Return [x, y] of the center of cell containing provided text 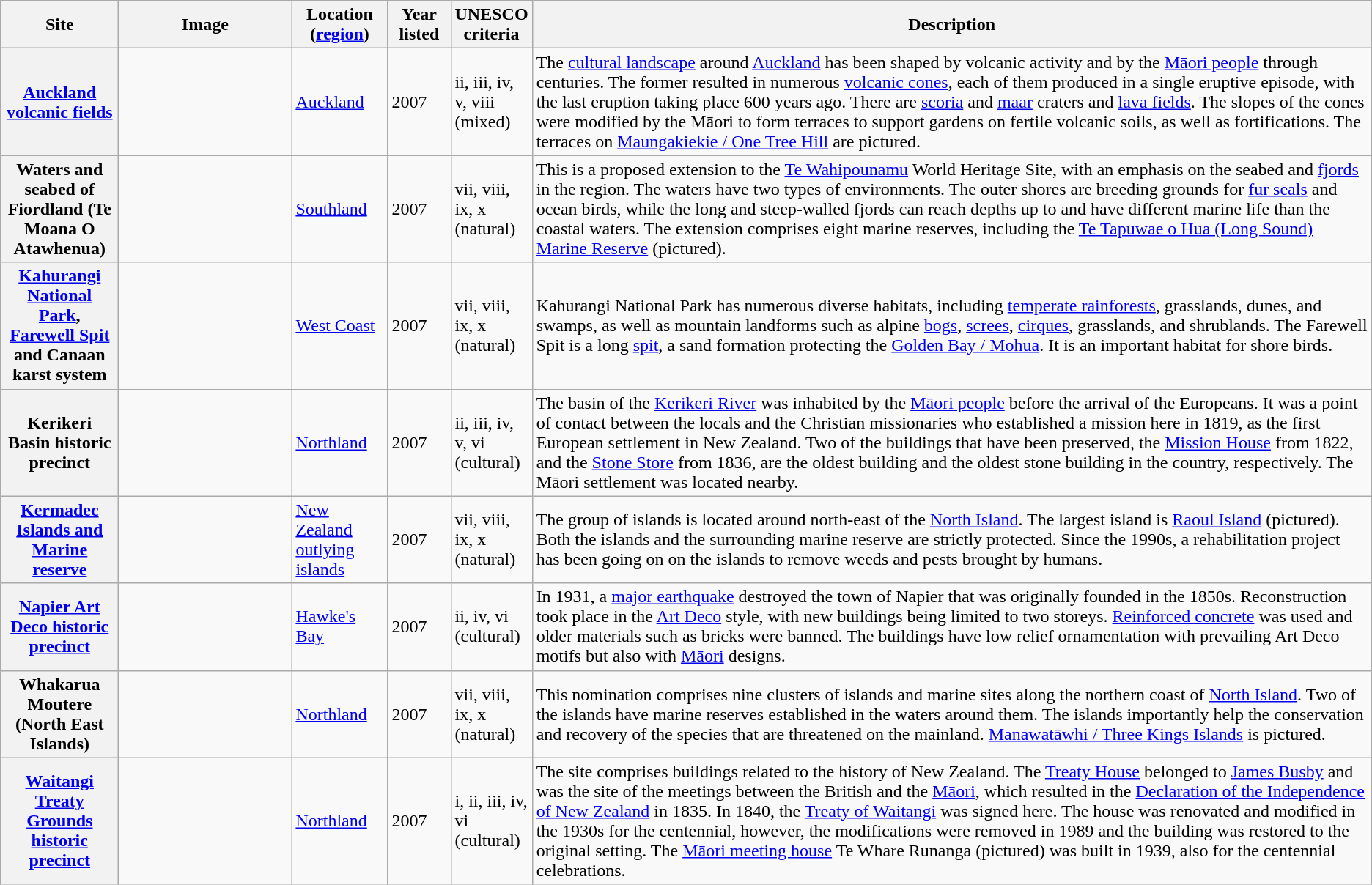
Napier Art Deco historic precinct [60, 627]
Southland [340, 209]
Kahurangi National Park, Farewell Spit and Canaan karst system [60, 325]
Year listed [419, 25]
Site [60, 25]
UNESCO criteria [491, 25]
i, ii, iii, iv, vi (cultural) [491, 821]
ii, iii, iv, v, viii (mixed) [491, 102]
Whakarua Moutere (North East Islands) [60, 714]
Auckland [340, 102]
Auckland volcanic fields [60, 102]
West Coast [340, 325]
Kermadec Islands and Marine reserve [60, 539]
Waitangi Treaty Grounds historic precinct [60, 821]
Description [951, 25]
Hawke's Bay [340, 627]
ii, iii, iv, v, vi (cultural) [491, 443]
New Zealand outlying islands [340, 539]
Image [205, 25]
Location (region) [340, 25]
Kerikeri Basin historic precinct [60, 443]
ii, iv, vi (cultural) [491, 627]
Waters and seabed of Fiordland (Te Moana O Atawhenua) [60, 209]
